Identify which cell holds the provided text, then report its (X, Y) central coordinate. 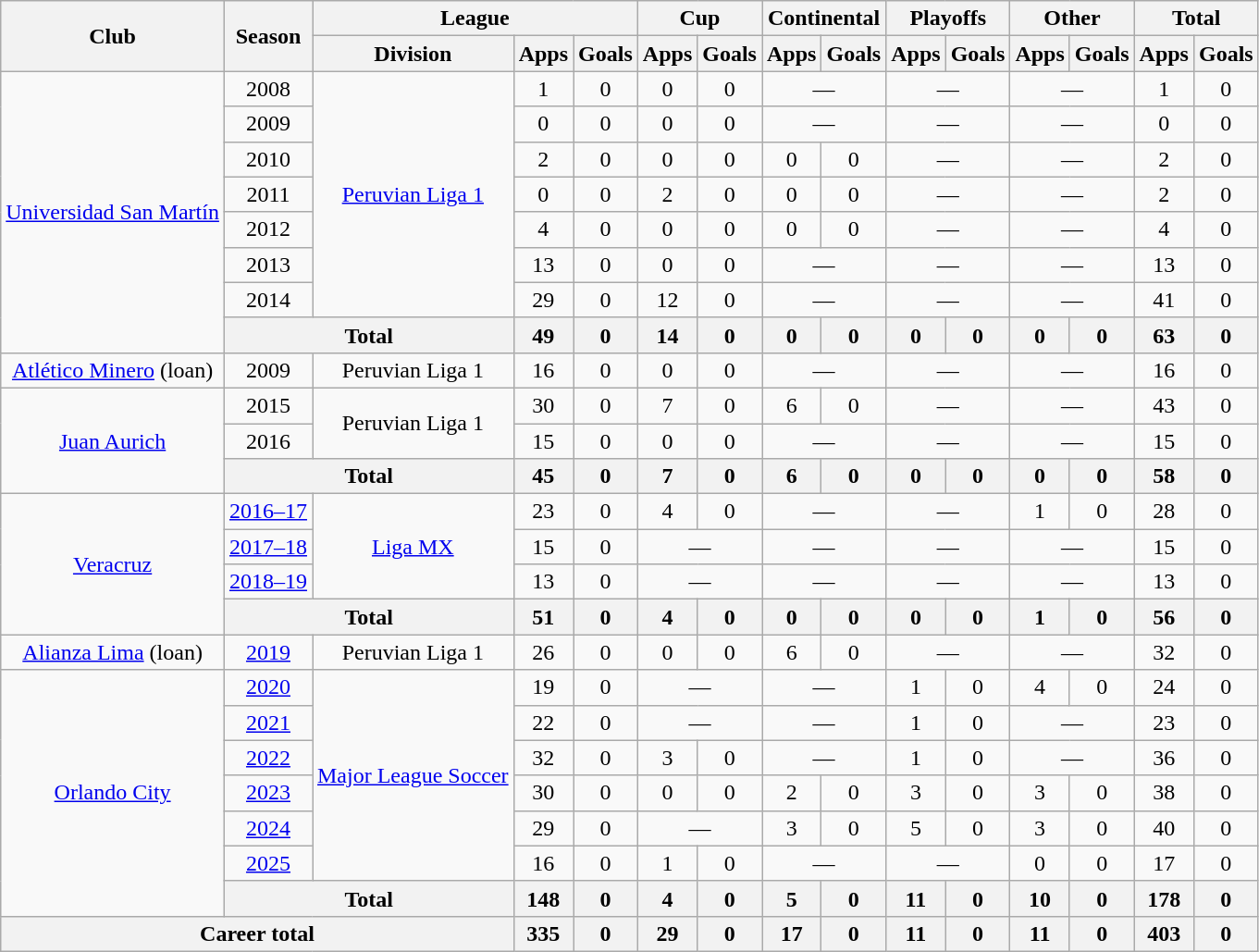
2011 (268, 194)
Cup (699, 19)
56 (1164, 617)
2021 (268, 723)
Alianza Lima (loan) (113, 652)
2022 (268, 758)
24 (1164, 687)
38 (1164, 793)
League (475, 19)
Playoffs (948, 19)
41 (1164, 300)
49 (543, 335)
10 (1040, 898)
2023 (268, 793)
403 (1164, 933)
2012 (268, 229)
51 (543, 617)
45 (543, 476)
58 (1164, 476)
22 (543, 723)
Continental (824, 19)
335 (543, 933)
Orlando City (113, 793)
14 (667, 335)
Career total (257, 933)
43 (1164, 405)
Atlético Minero (loan) (113, 370)
19 (543, 687)
2018–19 (268, 582)
2013 (268, 265)
2010 (268, 159)
2008 (268, 89)
Division (413, 54)
178 (1164, 898)
2015 (268, 405)
63 (1164, 335)
28 (1164, 512)
2025 (268, 863)
Club (113, 36)
148 (543, 898)
2019 (268, 652)
12 (667, 300)
2016 (268, 441)
2020 (268, 687)
2024 (268, 828)
Universidad San Martín (113, 212)
26 (543, 652)
Juan Aurich (113, 440)
Season (268, 36)
Major League Soccer (413, 775)
36 (1164, 758)
Other (1072, 19)
2016–17 (268, 512)
Veracruz (113, 564)
2014 (268, 300)
Liga MX (413, 547)
40 (1164, 828)
2017–18 (268, 547)
